Capture the cell that displays the provided text and extract its (X, Y) central coordinate. 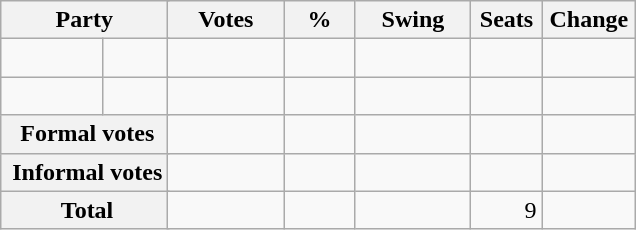
Total (84, 210)
Swing (413, 20)
9 (506, 210)
Informal votes (84, 172)
Formal votes (84, 134)
% (320, 20)
Change (589, 20)
Votes (226, 20)
Party (84, 20)
Seats (506, 20)
